Output the (x, y) coordinate of the center of the cell containing the given text.  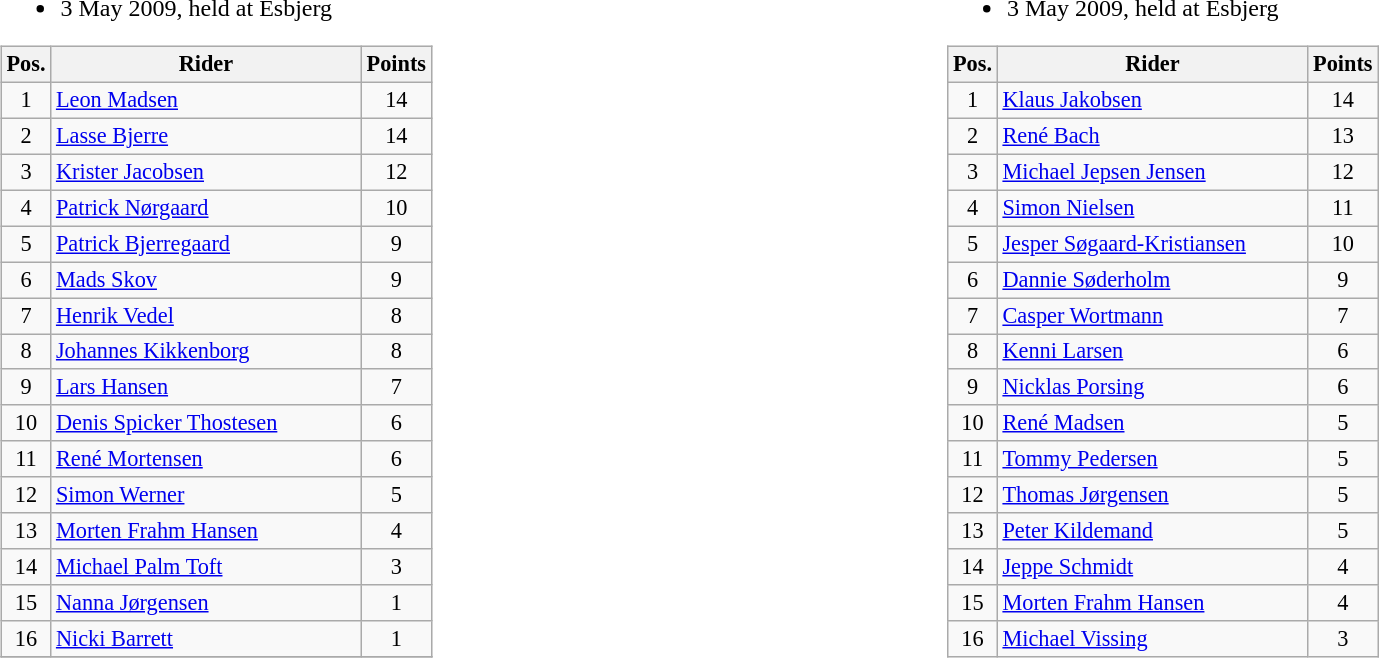
Leon Madsen (206, 100)
René Mortensen (206, 459)
Peter Kildemand (1152, 531)
Kenni Larsen (1152, 352)
Simon Werner (206, 495)
Thomas Jørgensen (1152, 495)
Dannie Søderholm (1152, 280)
Patrick Nørgaard (206, 208)
Jeppe Schmidt (1152, 567)
Klaus Jakobsen (1152, 100)
Nanna Jørgensen (206, 603)
Casper Wortmann (1152, 316)
Tommy Pedersen (1152, 459)
René Madsen (1152, 423)
Krister Jacobsen (206, 172)
Mads Skov (206, 280)
Michael Jepsen Jensen (1152, 172)
Simon Nielsen (1152, 208)
Michael Vissing (1152, 639)
Lasse Bjerre (206, 136)
Nicklas Porsing (1152, 387)
Jesper Søgaard-Kristiansen (1152, 244)
René Bach (1152, 136)
Johannes Kikkenborg (206, 352)
Henrik Vedel (206, 316)
Nicki Barrett (206, 639)
Lars Hansen (206, 387)
Patrick Bjerregaard (206, 244)
Denis Spicker Thostesen (206, 423)
Michael Palm Toft (206, 567)
